Locate the cell with the specified text and output its [X, Y] center coordinate. 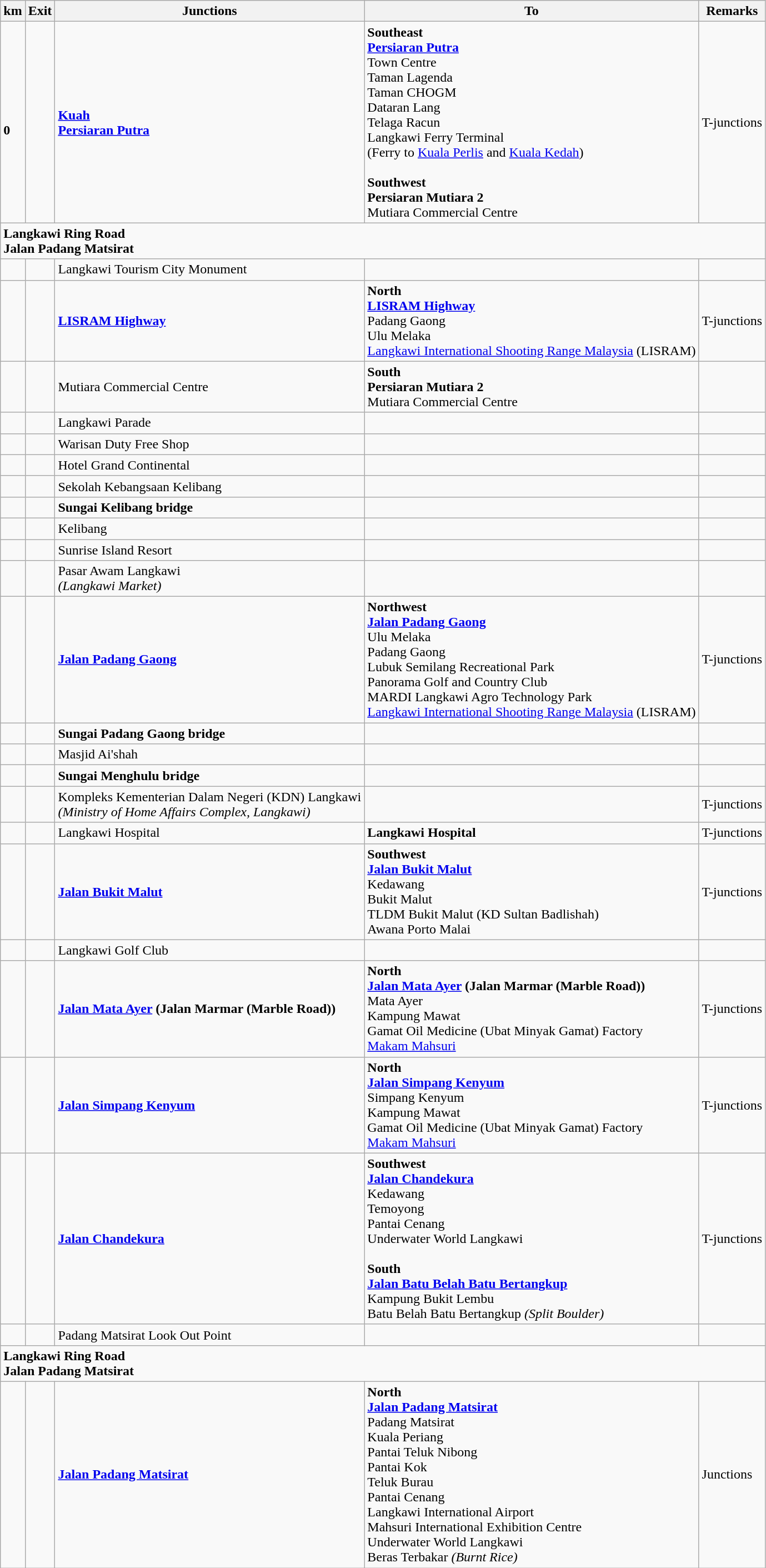
Padang Matsirat Look Out Point [210, 1335]
Sunrise Island Resort [210, 550]
Kuah Persiaran Putra [210, 122]
Sungai Kelibang bridge [210, 507]
Kelibang [210, 528]
Southwest Jalan Bukit Malut Kedawang Bukit MalutTLDM Bukit Malut (KD Sultan Badlishah)Awana Porto Malai [532, 891]
0 [13, 122]
Mutiara Commercial Centre [210, 387]
Masjid Ai'shah [210, 755]
To [532, 11]
Langkawi Tourism City Monument [210, 269]
Langkawi Golf Club [210, 950]
Jalan Simpang Kenyum [210, 1105]
Remarks [732, 11]
Sungai Menghulu bridge [210, 776]
SouthPersiaran Mutiara 2Mutiara Commercial Centre [532, 387]
North LISRAM HighwayPadang GaongUlu MelakaLangkawi International Shooting Range Malaysia (LISRAM) [532, 321]
Jalan Mata Ayer (Jalan Marmar (Marble Road)) [210, 1009]
Langkawi Parade [210, 423]
Jalan Bukit Malut [210, 891]
Pasar Awam Langkawi(Langkawi Market) [210, 579]
Hotel Grand Continental [210, 465]
North Jalan Mata Ayer (Jalan Marmar (Marble Road)) Mata Ayer Kampung MawatGamat Oil Medicine (Ubat Minyak Gamat) FactoryMakam Mahsuri [532, 1009]
Kompleks Kementerian Dalam Negeri (KDN) Langkawi(Ministry of Home Affairs Complex, Langkawi) [210, 805]
Warisan Duty Free Shop [210, 444]
Jalan Padang Gaong [210, 660]
Jalan Chandekura [210, 1239]
LISRAM Highway [210, 321]
Jalan Padang Matsirat [210, 1475]
Exit [40, 11]
North Jalan Simpang Kenyum Simpang Kenyum Kampung MawatGamat Oil Medicine (Ubat Minyak Gamat) FactoryMakam Mahsuri [532, 1105]
km [13, 11]
Sekolah Kebangsaan Kelibang [210, 486]
Sungai Padang Gaong bridge [210, 733]
